For the text-containing cell, return its midpoint in [x, y] coordinate format. 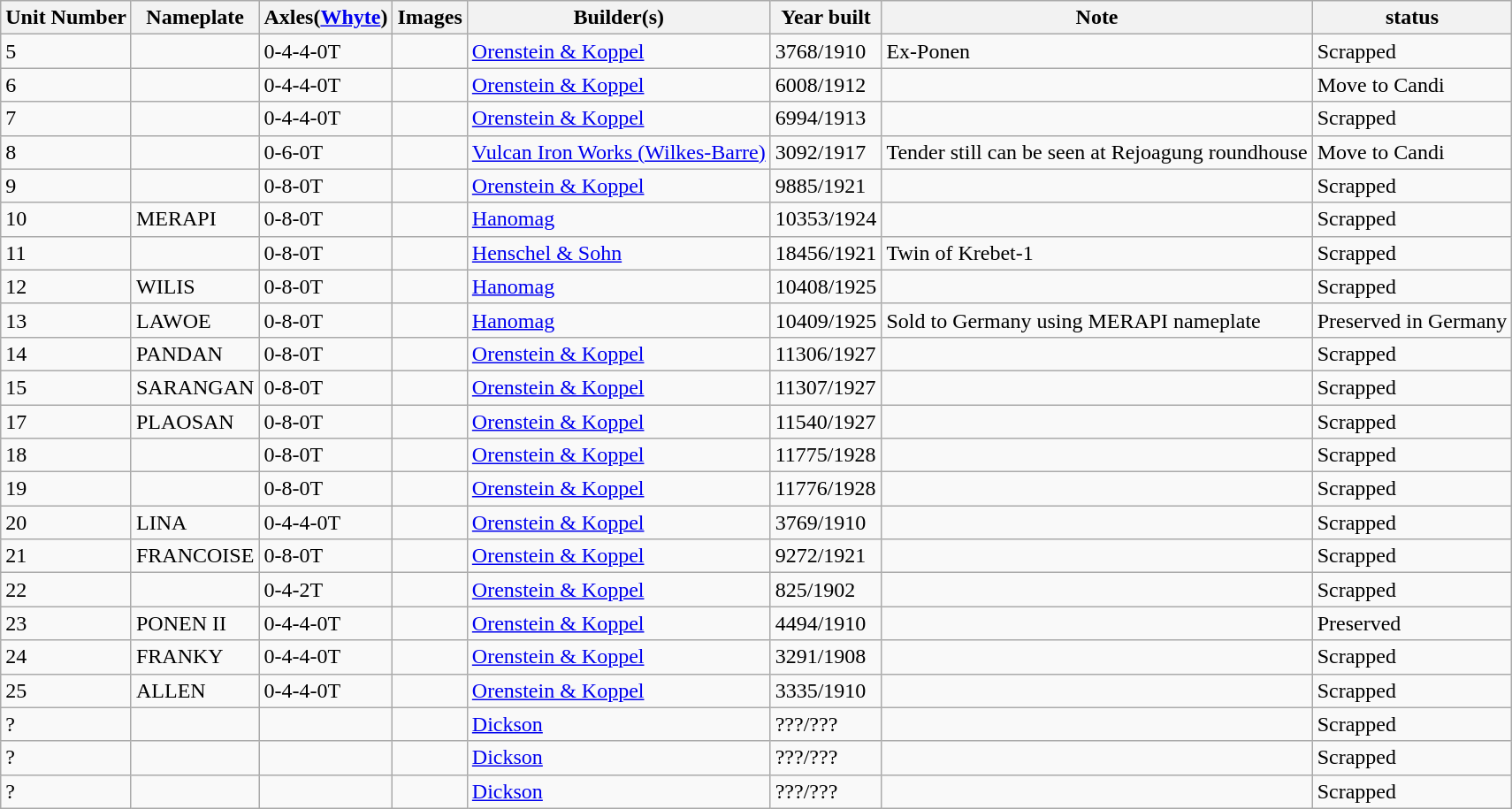
7 [66, 118]
Nameplate [195, 18]
PANDAN [195, 354]
10 [66, 219]
3335/1910 [826, 691]
Tender still can be seen at Rejoagung roundhouse [1096, 152]
11 [66, 253]
18 [66, 455]
0-4-2T [325, 590]
3092/1917 [826, 152]
6994/1913 [826, 118]
12 [66, 286]
22 [66, 590]
SARANGAN [195, 387]
19 [66, 489]
825/1902 [826, 590]
Builder(s) [619, 18]
Images [430, 18]
4494/1910 [826, 623]
11307/1927 [826, 387]
11776/1928 [826, 489]
20 [66, 523]
0-6-0T [325, 152]
17 [66, 422]
Year built [826, 18]
6008/1912 [826, 85]
Preserved [1412, 623]
8 [66, 152]
3768/1910 [826, 51]
3769/1910 [826, 523]
14 [66, 354]
18456/1921 [826, 253]
PONEN II [195, 623]
Sold to Germany using MERAPI nameplate [1096, 320]
10409/1925 [826, 320]
Vulcan Iron Works (Wilkes-Barre) [619, 152]
Twin of Krebet-1 [1096, 253]
10408/1925 [826, 286]
9272/1921 [826, 556]
WILIS [195, 286]
MERAPI [195, 219]
LAWOE [195, 320]
13 [66, 320]
Henschel & Sohn [619, 253]
Axles(Whyte) [325, 18]
5 [66, 51]
Unit Number [66, 18]
9 [66, 186]
Note [1096, 18]
24 [66, 657]
PLAOSAN [195, 422]
6 [66, 85]
status [1412, 18]
3291/1908 [826, 657]
FRANCOISE [195, 556]
23 [66, 623]
21 [66, 556]
11540/1927 [826, 422]
9885/1921 [826, 186]
15 [66, 387]
25 [66, 691]
LINA [195, 523]
Ex-Ponen [1096, 51]
11775/1928 [826, 455]
10353/1924 [826, 219]
ALLEN [195, 691]
Preserved in Germany [1412, 320]
FRANKY [195, 657]
11306/1927 [826, 354]
